Extract the (x, y) coordinate from the center of the cell holding the provided text.  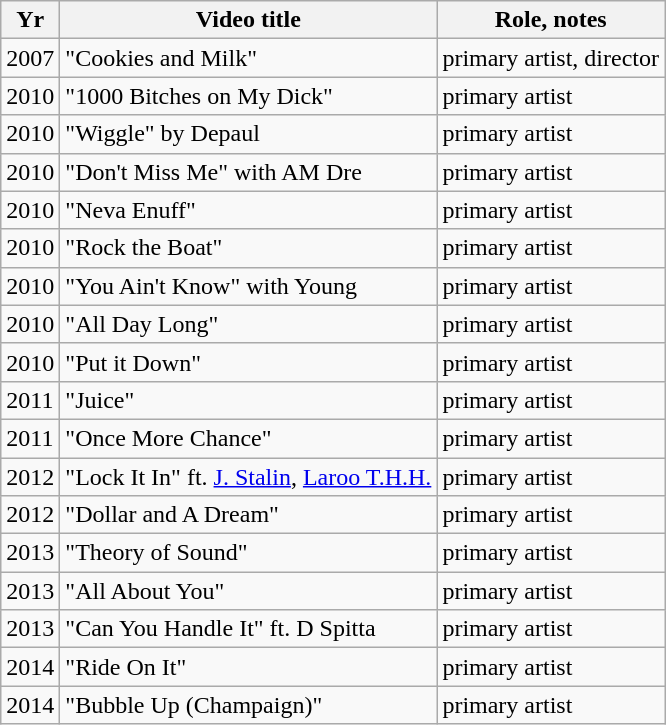
2007 (30, 58)
"Can You Handle It" ft. D Spitta (248, 629)
primary artist, director (551, 58)
"You Ain't Know" with Young (248, 286)
"All About You" (248, 591)
"Cookies and Milk" (248, 58)
Yr (30, 20)
"1000 Bitches on My Dick" (248, 96)
"Neva Enuff" (248, 210)
"Lock It In" ft. J. Stalin, Laroo T.H.H. (248, 477)
"Rock the Boat" (248, 248)
"Juice" (248, 400)
"Theory of Sound" (248, 553)
"Ride On It" (248, 667)
"Put it Down" (248, 362)
"Bubble Up (Champaign)" (248, 705)
Role, notes (551, 20)
"All Day Long" (248, 324)
"Once More Chance" (248, 438)
"Don't Miss Me" with AM Dre (248, 172)
"Dollar and A Dream" (248, 515)
"Wiggle" by Depaul (248, 134)
Video title (248, 20)
